Determine the (X, Y) coordinate at the center of the cell enclosing the given text.  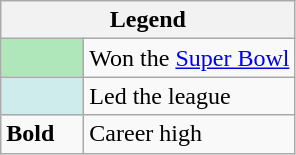
Bold (42, 134)
Won the Super Bowl (190, 58)
Legend (148, 20)
Led the league (190, 96)
Career high (190, 134)
